Search for the cell housing the specified text and yield its (X, Y) center coordinate. 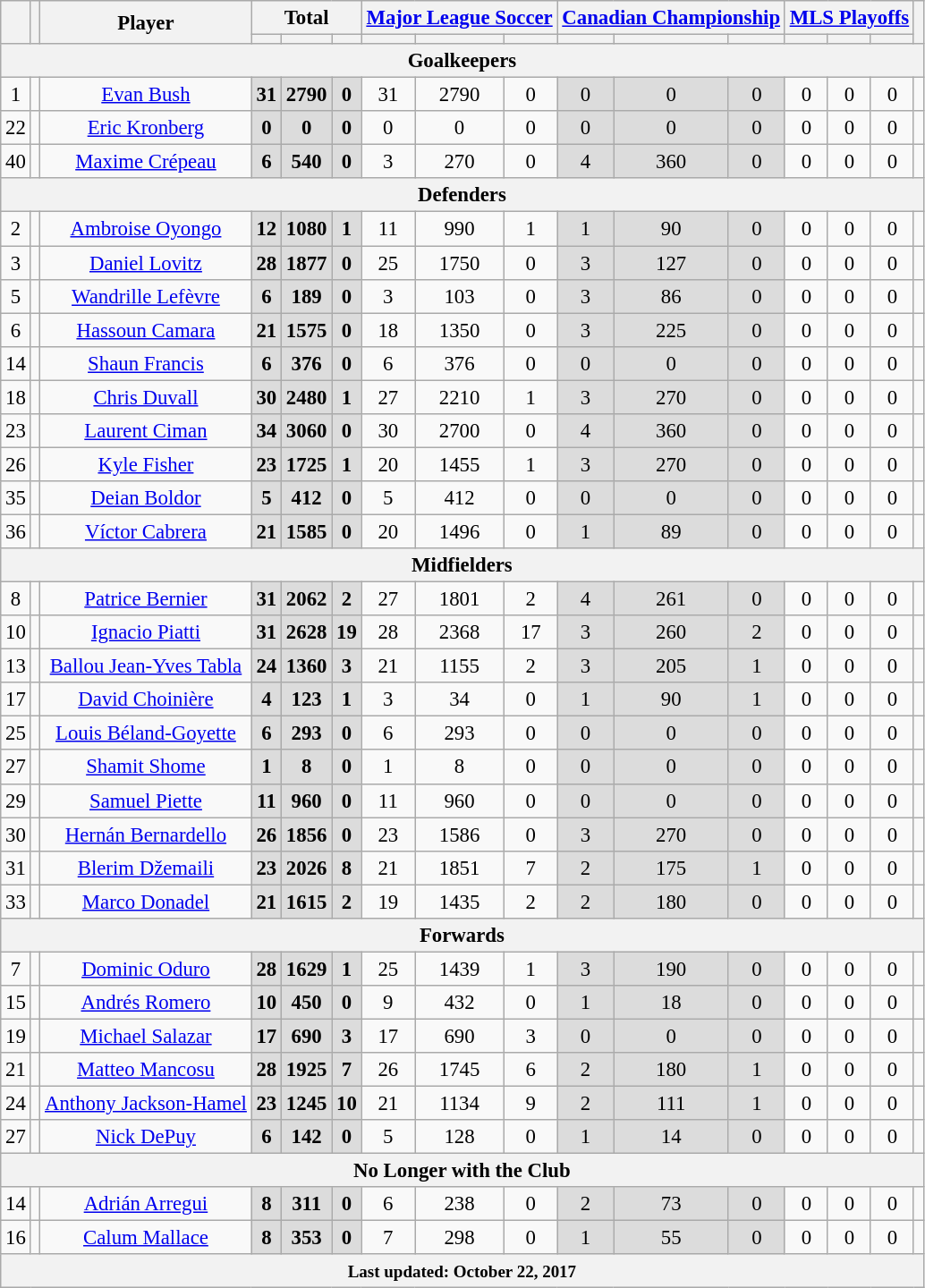
260 (671, 632)
Maxime Crépeau (146, 162)
No Longer with the Club (462, 1171)
1155 (460, 666)
55 (671, 1238)
Andrés Romero (146, 1003)
16 (16, 1238)
Calum Mallace (146, 1238)
353 (307, 1238)
Evan Bush (146, 95)
1851 (460, 868)
Ignacio Piatti (146, 632)
Dominic Oduro (146, 969)
Canadian Championship (671, 18)
1856 (307, 835)
261 (671, 599)
1725 (307, 464)
205 (671, 666)
Matteo Mancosu (146, 1070)
15 (16, 1003)
Total (306, 18)
2062 (307, 599)
128 (460, 1137)
1629 (307, 969)
1360 (307, 666)
175 (671, 868)
Víctor Cabrera (146, 531)
189 (307, 296)
Eric Kronberg (146, 128)
450 (307, 1003)
35 (16, 498)
1615 (307, 902)
1496 (460, 531)
238 (460, 1204)
89 (671, 531)
Forwards (462, 936)
990 (460, 229)
1750 (460, 263)
Last updated: October 22, 2017 (462, 1271)
MLS Playoffs (849, 18)
123 (307, 699)
Shamit Shome (146, 767)
1435 (460, 902)
Hassoun Camara (146, 330)
1925 (307, 1070)
1585 (307, 531)
1745 (460, 1070)
540 (307, 162)
1350 (460, 330)
86 (671, 296)
Major League Soccer (460, 18)
1439 (460, 969)
225 (671, 330)
1455 (460, 464)
12 (267, 229)
Louis Béland-Goyette (146, 733)
2368 (460, 632)
Player (146, 22)
3060 (307, 431)
Defenders (462, 196)
Ballou Jean-Yves Tabla (146, 666)
29 (16, 801)
298 (460, 1238)
40 (16, 162)
432 (460, 1003)
142 (307, 1137)
Daniel Lovitz (146, 263)
73 (671, 1204)
Adrián Arregui (146, 1204)
190 (671, 969)
Kyle Fisher (146, 464)
David Choinière (146, 699)
1134 (460, 1104)
Samuel Piette (146, 801)
Nick DePuy (146, 1137)
Michael Salazar (146, 1036)
Midfielders (462, 565)
1801 (460, 599)
Laurent Ciman (146, 431)
127 (671, 263)
311 (307, 1204)
Blerim Džemaili (146, 868)
36 (16, 531)
Wandrille Lefèvre (146, 296)
22 (16, 128)
2700 (460, 431)
1877 (307, 263)
13 (16, 666)
Deian Boldor (146, 498)
Chris Duvall (146, 397)
Patrice Bernier (146, 599)
1586 (460, 835)
33 (16, 902)
111 (671, 1104)
103 (460, 296)
Ambroise Oyongo (146, 229)
2026 (307, 868)
2628 (307, 632)
1575 (307, 330)
1080 (307, 229)
Goalkeepers (462, 61)
2480 (307, 397)
Anthony Jackson-Hamel (146, 1104)
Marco Donadel (146, 902)
Shaun Francis (146, 363)
1245 (307, 1104)
Hernán Bernardello (146, 835)
2210 (460, 397)
